Find where the given text appears and provide that cell's center as [X, Y] coordinate. 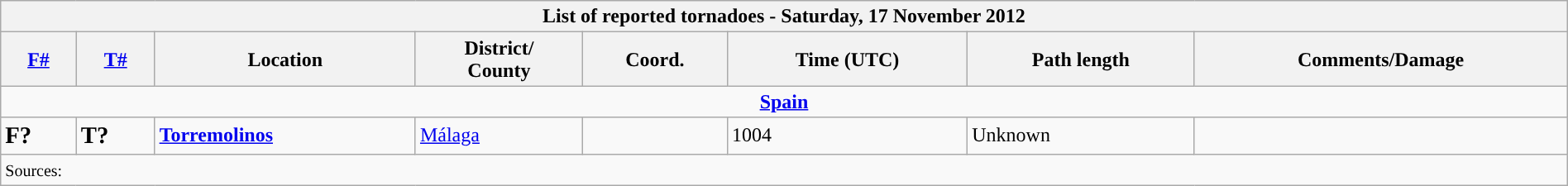
District/County [499, 60]
Comments/Damage [1381, 60]
T? [116, 136]
Spain [784, 102]
F? [38, 136]
List of reported tornadoes - Saturday, 17 November 2012 [784, 17]
1004 [847, 136]
Coord. [655, 60]
T# [116, 60]
Time (UTC) [847, 60]
F# [38, 60]
Torremolinos [284, 136]
Path length [1081, 60]
Sources: [784, 169]
Unknown [1081, 136]
Málaga [499, 136]
Location [284, 60]
